Capture the cell that displays the provided text and extract its (x, y) central coordinate. 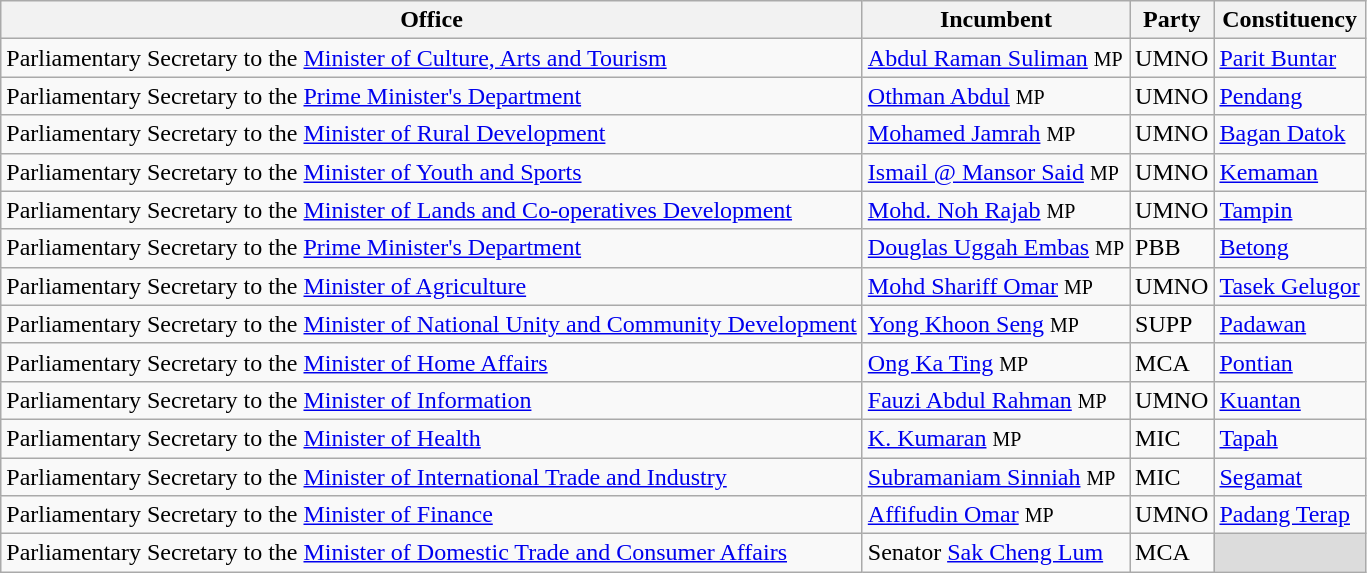
Tampin (1290, 210)
Parit Buntar (1290, 58)
Tasek Gelugor (1290, 286)
Abdul Raman Suliman MP (996, 58)
Bagan Datok (1290, 134)
Parliamentary Secretary to the Minister of Lands and Co-operatives Development (432, 210)
Senator Sak Cheng Lum (996, 553)
Padang Terap (1290, 515)
Mohd Shariff Omar MP (996, 286)
Tapah (1290, 438)
Parliamentary Secretary to the Minister of Rural Development (432, 134)
Kemaman (1290, 172)
Parliamentary Secretary to the Minister of Youth and Sports (432, 172)
Othman Abdul MP (996, 96)
Pontian (1290, 362)
Douglas Uggah Embas MP (996, 248)
Parliamentary Secretary to the Minister of National Unity and Community Development (432, 324)
Affifudin Omar MP (996, 515)
Office (432, 20)
Betong (1290, 248)
Parliamentary Secretary to the Minister of Agriculture (432, 286)
Mohd. Noh Rajab MP (996, 210)
Parliamentary Secretary to the Minister of Culture, Arts and Tourism (432, 58)
Padawan (1290, 324)
Ismail @ Mansor Said MP (996, 172)
Mohamed Jamrah MP (996, 134)
K. Kumaran MP (996, 438)
Parliamentary Secretary to the Minister of Health (432, 438)
SUPP (1172, 324)
Subramaniam Sinniah MP (996, 477)
Parliamentary Secretary to the Minister of International Trade and Industry (432, 477)
Parliamentary Secretary to the Minister of Finance (432, 515)
Yong Khoon Seng MP (996, 324)
Incumbent (996, 20)
Parliamentary Secretary to the Minister of Domestic Trade and Consumer Affairs (432, 553)
Kuantan (1290, 400)
Segamat (1290, 477)
Parliamentary Secretary to the Minister of Information (432, 400)
Fauzi Abdul Rahman MP (996, 400)
Ong Ka Ting MP (996, 362)
Parliamentary Secretary to the Minister of Home Affairs (432, 362)
Constituency (1290, 20)
Party (1172, 20)
PBB (1172, 248)
Pendang (1290, 96)
